Detect which cell encompasses the target text, then output its (X, Y) center coordinate. 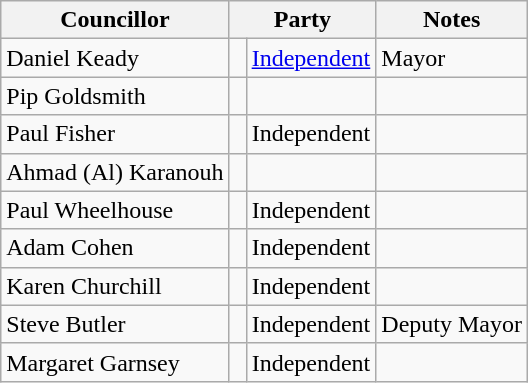
Adam Cohen (115, 248)
Ahmad (Al) Karanouh (115, 172)
Steve Butler (115, 324)
Party (302, 20)
Paul Wheelhouse (115, 210)
Karen Churchill (115, 286)
Deputy Mayor (452, 324)
Margaret Garnsey (115, 362)
Pip Goldsmith (115, 96)
Councillor (115, 20)
Paul Fisher (115, 134)
Daniel Keady (115, 58)
Notes (452, 20)
Mayor (452, 58)
